Return the (x, y) coordinate for the center point of the cell that contains the specified text.  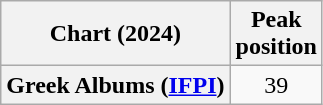
39 (276, 85)
Peakposition (276, 34)
Greek Albums (IFPI) (116, 85)
Chart (2024) (116, 34)
